Provide the (X, Y) coordinate of the cell's center where the given text is located.  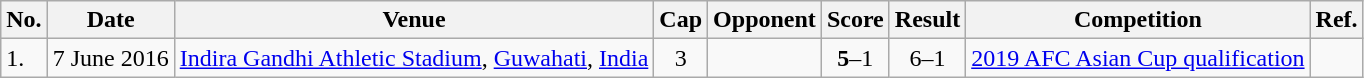
No. (24, 20)
Cap (681, 20)
6–1 (927, 58)
5–1 (855, 58)
Competition (1138, 20)
Ref. (1336, 20)
Date (110, 20)
1. (24, 58)
3 (681, 58)
7 June 2016 (110, 58)
2019 AFC Asian Cup qualification (1138, 58)
Opponent (765, 20)
Indira Gandhi Athletic Stadium, Guwahati, India (414, 58)
Result (927, 20)
Score (855, 20)
Venue (414, 20)
